Identify which cell holds the provided text, then report its (X, Y) central coordinate. 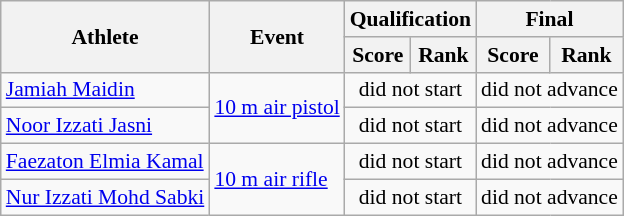
10 m air pistol (276, 108)
Final (550, 19)
Event (276, 36)
10 m air rifle (276, 180)
Noor Izzati Jasni (106, 126)
Jamiah Maidin (106, 90)
Qualification (410, 19)
Nur Izzati Mohd Sabki (106, 197)
Athlete (106, 36)
Faezaton Elmia Kamal (106, 162)
